Locate the cell with the specified text and output its [X, Y] center coordinate. 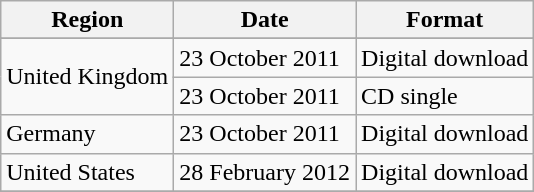
United Kingdom [88, 77]
28 February 2012 [265, 172]
Germany [88, 134]
Date [265, 20]
CD single [445, 96]
Region [88, 20]
United States [88, 172]
Format [445, 20]
